From the cell containing the given text, extract its center point as [X, Y] coordinate. 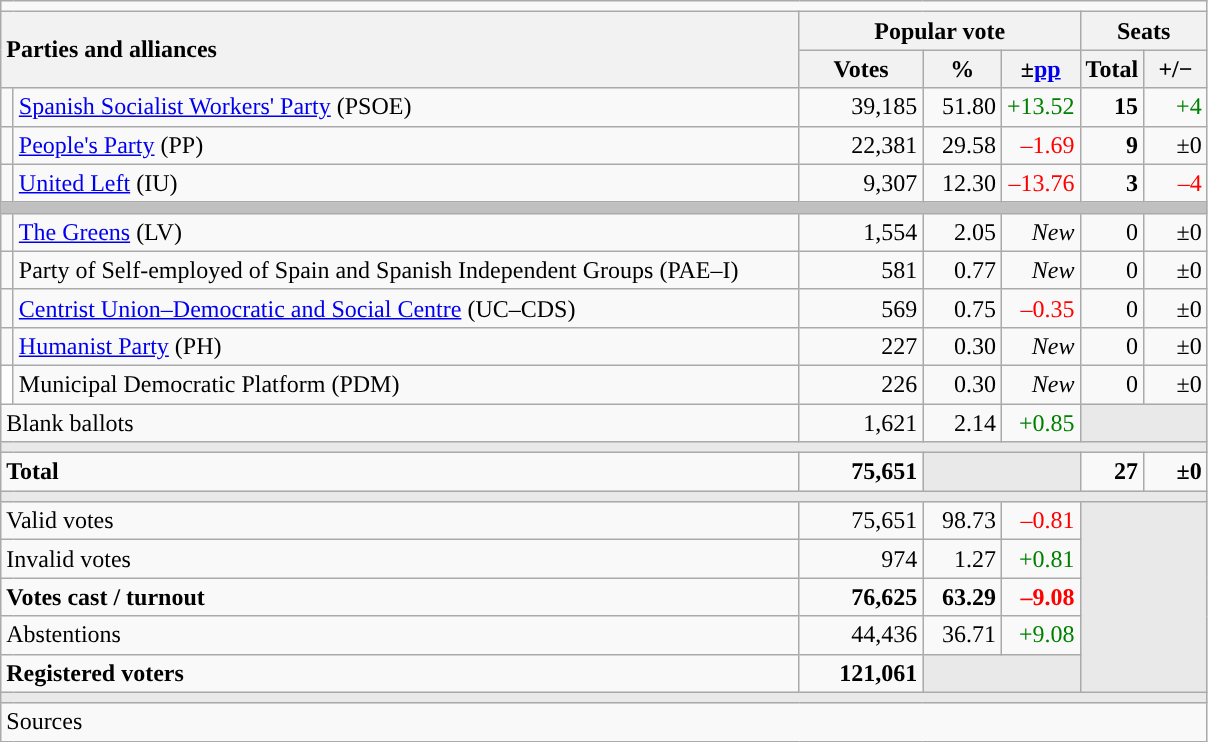
The Greens (LV) [406, 232]
±pp [1040, 69]
9 [1112, 145]
Party of Self-employed of Spain and Spanish Independent Groups (PAE–I) [406, 270]
2.05 [962, 232]
2.14 [962, 423]
–13.76 [1040, 183]
Sources [604, 722]
569 [861, 308]
+4 [1176, 107]
226 [861, 384]
227 [861, 346]
63.29 [962, 597]
+/− [1176, 69]
–1.69 [1040, 145]
22,381 [861, 145]
Registered voters [400, 673]
Parties and alliances [400, 50]
27 [1112, 472]
United Left (IU) [406, 183]
People's Party (PP) [406, 145]
–9.08 [1040, 597]
98.73 [962, 521]
39,185 [861, 107]
Seats [1144, 31]
581 [861, 270]
9,307 [861, 183]
Centrist Union–Democratic and Social Centre (UC–CDS) [406, 308]
% [962, 69]
0.77 [962, 270]
0.75 [962, 308]
Popular vote [940, 31]
15 [1112, 107]
Blank ballots [400, 423]
+13.52 [1040, 107]
+0.85 [1040, 423]
Valid votes [400, 521]
+9.08 [1040, 635]
Humanist Party (PH) [406, 346]
12.30 [962, 183]
Votes [861, 69]
44,436 [861, 635]
1,554 [861, 232]
36.71 [962, 635]
76,625 [861, 597]
1,621 [861, 423]
Abstentions [400, 635]
51.80 [962, 107]
1.27 [962, 559]
121,061 [861, 673]
974 [861, 559]
Municipal Democratic Platform (PDM) [406, 384]
Invalid votes [400, 559]
+0.81 [1040, 559]
–0.81 [1040, 521]
–4 [1176, 183]
3 [1112, 183]
Spanish Socialist Workers' Party (PSOE) [406, 107]
29.58 [962, 145]
Votes cast / turnout [400, 597]
–0.35 [1040, 308]
